For the text-containing cell, return its midpoint in (X, Y) coordinate format. 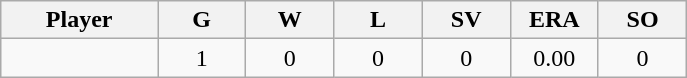
L (378, 20)
SV (466, 20)
SO (642, 20)
W (290, 20)
G (202, 20)
Player (80, 20)
1 (202, 58)
0.00 (554, 58)
ERA (554, 20)
